For the text-containing cell, return its midpoint in [x, y] coordinate format. 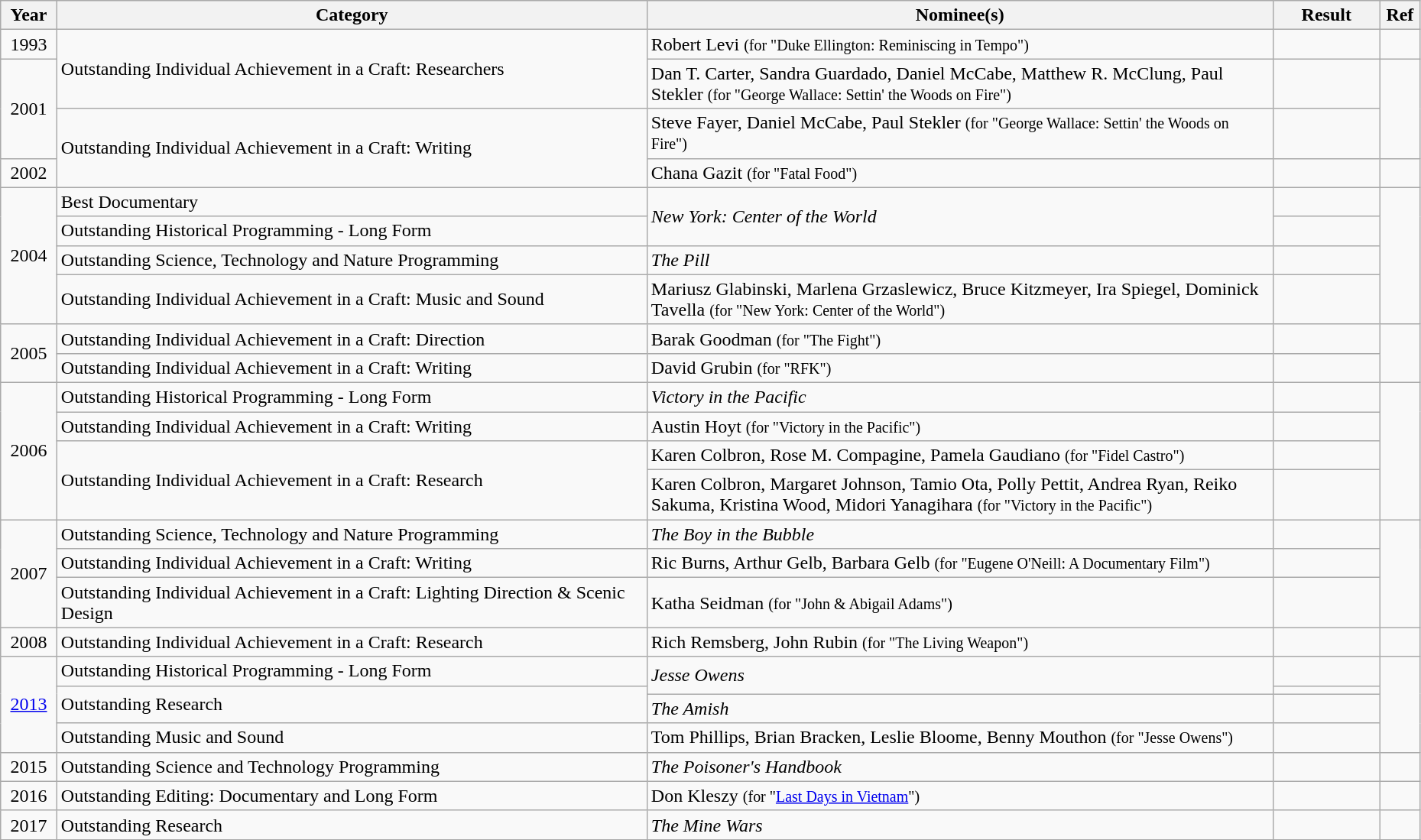
Jesse Owens [960, 676]
2006 [29, 451]
Tom Phillips, Brian Bracken, Leslie Bloome, Benny Mouthon (for "Jesse Owens") [960, 738]
Rich Remsberg, John Rubin (for "The Living Weapon") [960, 642]
Don Kleszy (for "Last Days in Vietnam") [960, 796]
New York: Center of the World [960, 216]
1993 [29, 44]
2016 [29, 796]
Nominee(s) [960, 15]
Steve Fayer, Daniel McCabe, Paul Stekler (for "George Wallace: Settin' the Woods on Fire") [960, 133]
The Pill [960, 260]
Outstanding Individual Achievement in a Craft: Lighting Direction & Scenic Design [352, 602]
Outstanding Music and Sound [352, 738]
Katha Seidman (for "John & Abigail Adams") [960, 602]
The Mine Wars [960, 825]
Barak Goodman (for "The Fight") [960, 339]
2013 [29, 705]
Best Documentary [352, 202]
2008 [29, 642]
2005 [29, 353]
Karen Colbron, Rose M. Compagine, Pamela Gaudiano (for "Fidel Castro") [960, 456]
Category [352, 15]
Chana Gazit (for "Fatal Food") [960, 173]
Karen Colbron, Margaret Johnson, Tamio Ota, Polly Pettit, Andrea Ryan, Reiko Sakuma, Kristina Wood, Midori Yanagihara (for "Victory in the Pacific") [960, 495]
Outstanding Individual Achievement in a Craft: Direction [352, 339]
Austin Hoyt (for "Victory in the Pacific") [960, 426]
Year [29, 15]
Ref [1400, 15]
Robert Levi (for "Duke Ellington: Reminiscing in Tempo") [960, 44]
Ric Burns, Arthur Gelb, Barbara Gelb (for "Eugene O'Neill: A Documentary Film") [960, 563]
Mariusz Glabinski, Marlena Grzaslewicz, Bruce Kitzmeyer, Ira Spiegel, Dominick Tavella (for "New York: Center of the World") [960, 300]
The Amish [960, 709]
2004 [29, 255]
2017 [29, 825]
David Grubin (for "RFK") [960, 368]
2007 [29, 573]
Dan T. Carter, Sandra Guardado, Daniel McCabe, Matthew R. McClung, Paul Stekler (for "George Wallace: Settin' the Woods on Fire") [960, 84]
Outstanding Science and Technology Programming [352, 767]
2015 [29, 767]
The Boy in the Bubble [960, 534]
2001 [29, 109]
2002 [29, 173]
The Poisoner's Handbook [960, 767]
Result [1326, 15]
Outstanding Individual Achievement in a Craft: Researchers [352, 69]
Outstanding Editing: Documentary and Long Form [352, 796]
Victory in the Pacific [960, 397]
Outstanding Individual Achievement in a Craft: Music and Sound [352, 300]
